Return the (X, Y) coordinate for the center point of the cell that contains the specified text.  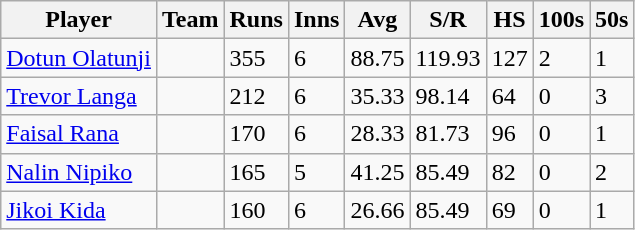
88.75 (378, 58)
82 (510, 172)
127 (510, 58)
50s (612, 20)
35.33 (378, 96)
S/R (448, 20)
3 (612, 96)
Nalin Nipiko (79, 172)
355 (256, 58)
Team (190, 20)
212 (256, 96)
41.25 (378, 172)
26.66 (378, 210)
64 (510, 96)
28.33 (378, 134)
100s (561, 20)
Inns (316, 20)
HS (510, 20)
Dotun Olatunji (79, 58)
Runs (256, 20)
119.93 (448, 58)
160 (256, 210)
165 (256, 172)
Avg (378, 20)
170 (256, 134)
98.14 (448, 96)
69 (510, 210)
81.73 (448, 134)
5 (316, 172)
Player (79, 20)
96 (510, 134)
Jikoi Kida (79, 210)
Trevor Langa (79, 96)
Faisal Rana (79, 134)
